Locate the cell with the specified text and output its (X, Y) center coordinate. 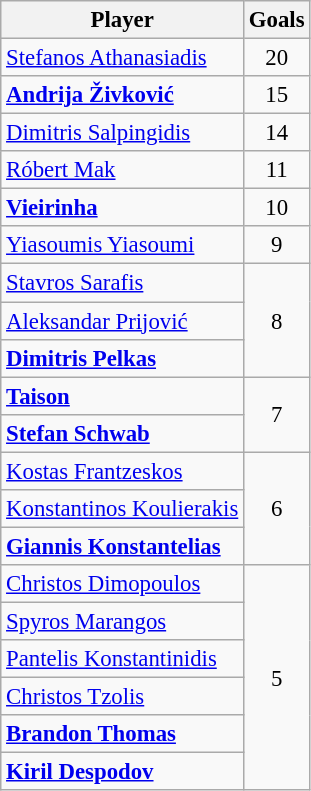
11 (277, 170)
Róbert Mak (122, 170)
Aleksandar Prijović (122, 321)
Christos Tzolis (122, 697)
Christos Dimopoulos (122, 584)
Kostas Frantzeskos (122, 471)
Brandon Thomas (122, 734)
20 (277, 58)
Dimitris Salpingidis (122, 133)
6 (277, 508)
Spyros Marangos (122, 621)
Stavros Sarafis (122, 283)
Dimitris Pelkas (122, 358)
Pantelis Konstantinidis (122, 659)
Konstantinos Koulierakis (122, 509)
9 (277, 245)
Stefan Schwab (122, 433)
Giannis Konstantelias (122, 546)
14 (277, 133)
10 (277, 208)
Vieirinha (122, 208)
Yiasoumis Yiasoumi (122, 245)
5 (277, 678)
8 (277, 320)
Goals (277, 20)
7 (277, 414)
Andrija Živković (122, 95)
Stefanos Athanasiadis (122, 58)
Player (122, 20)
Kiril Despodov (122, 772)
15 (277, 95)
Taison (122, 396)
